Scan for the cell matching the given text and deliver its [X, Y] coordinate at center. 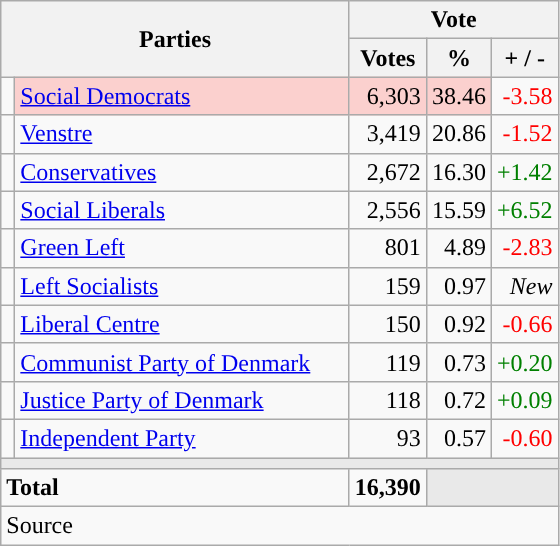
16.30 [458, 172]
Source [280, 526]
2,556 [388, 210]
0.73 [458, 362]
801 [388, 248]
0.97 [458, 286]
0.57 [458, 438]
Vote [454, 20]
Independent Party [182, 438]
Communist Party of Denmark [182, 362]
Conservatives [182, 172]
-2.83 [524, 248]
+6.52 [524, 210]
119 [388, 362]
93 [388, 438]
-0.66 [524, 324]
Venstre [182, 134]
0.92 [458, 324]
% [458, 58]
+1.42 [524, 172]
15.59 [458, 210]
20.86 [458, 134]
Social Democrats [182, 96]
159 [388, 286]
118 [388, 400]
Green Left [182, 248]
+0.09 [524, 400]
Social Liberals [182, 210]
Left Socialists [182, 286]
Liberal Centre [182, 324]
6,303 [388, 96]
Parties [176, 39]
2,672 [388, 172]
16,390 [388, 488]
38.46 [458, 96]
-0.60 [524, 438]
-1.52 [524, 134]
+0.20 [524, 362]
150 [388, 324]
0.72 [458, 400]
New [524, 286]
3,419 [388, 134]
Total [176, 488]
4.89 [458, 248]
-3.58 [524, 96]
Justice Party of Denmark [182, 400]
Votes [388, 58]
+ / - [524, 58]
